Determine the (x, y) coordinate at the center of the cell enclosing the given text.  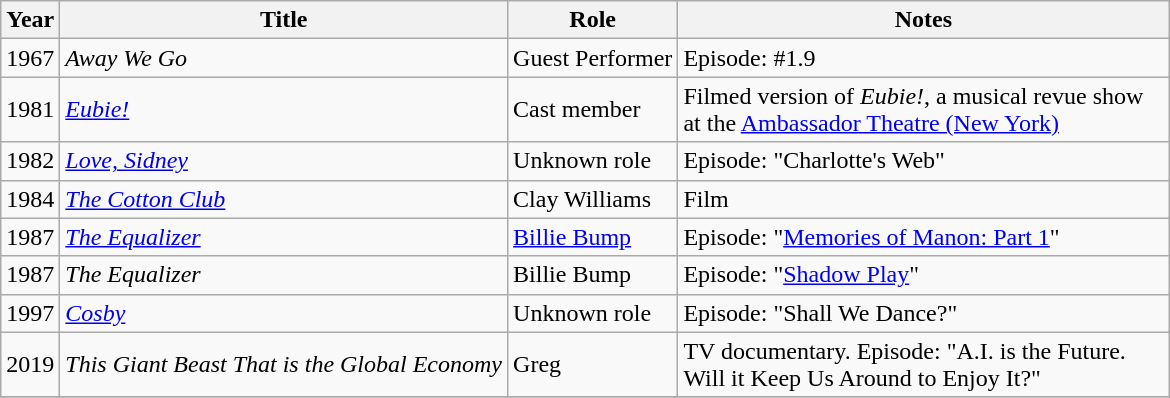
This Giant Beast That is the Global Economy (284, 364)
Greg (593, 364)
Notes (924, 20)
Episode: "Memories of Manon: Part 1" (924, 237)
Guest Performer (593, 58)
Role (593, 20)
Away We Go (284, 58)
2019 (30, 364)
Title (284, 20)
Cast member (593, 110)
Year (30, 20)
Film (924, 199)
1984 (30, 199)
1982 (30, 161)
Episode: "Charlotte's Web" (924, 161)
Clay Williams (593, 199)
1981 (30, 110)
Cosby (284, 313)
1967 (30, 58)
The Cotton Club (284, 199)
1997 (30, 313)
Filmed version of Eubie!, a musical revue show at the Ambassador Theatre (New York) (924, 110)
Eubie! (284, 110)
Episode: "Shall We Dance?" (924, 313)
TV documentary. Episode: "A.I. is the Future. Will it Keep Us Around to Enjoy It?" (924, 364)
Episode: "Shadow Play" (924, 275)
Love, Sidney (284, 161)
Episode: #1.9 (924, 58)
